Scan for the cell matching the given text and deliver its (x, y) coordinate at center. 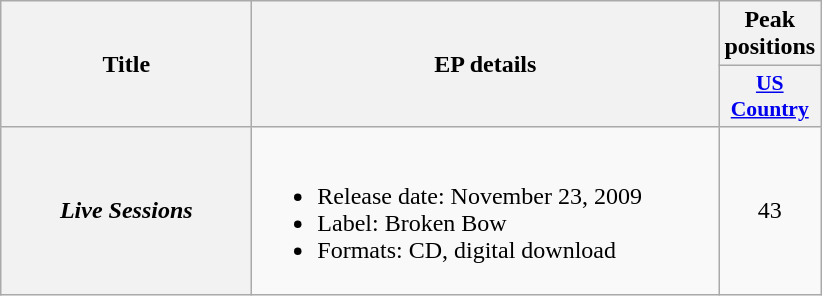
43 (770, 210)
US Country (770, 96)
Peak positions (770, 34)
Title (126, 64)
EP details (486, 64)
Live Sessions (126, 210)
Release date: November 23, 2009Label: Broken BowFormats: CD, digital download (486, 210)
